For the text-containing cell, return its midpoint in [x, y] coordinate format. 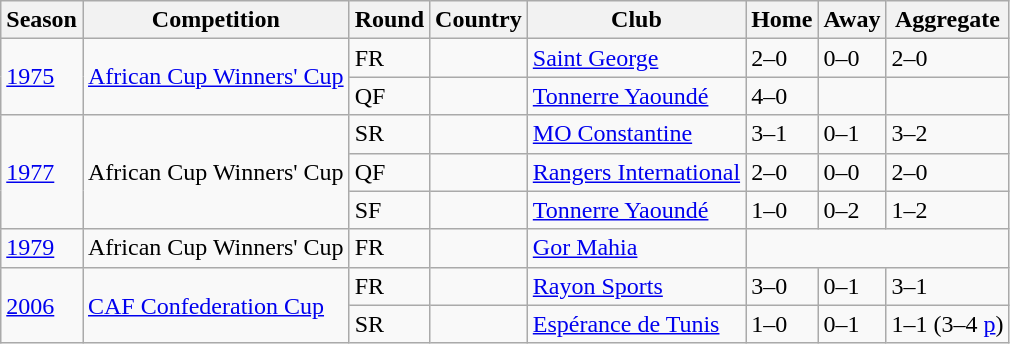
Round [389, 20]
Country [479, 20]
2006 [42, 305]
1979 [42, 248]
MO Constantine [636, 134]
CAF Confederation Cup [216, 305]
Espérance de Tunis [636, 324]
Home [782, 20]
1977 [42, 172]
3–2 [948, 134]
Competition [216, 20]
4–0 [782, 96]
Season [42, 20]
Away [852, 20]
1975 [42, 77]
1–1 (3–4 p) [948, 324]
Rayon Sports [636, 286]
Club [636, 20]
Saint George [636, 58]
SF [389, 210]
Aggregate [948, 20]
Gor Mahia [636, 248]
1–2 [948, 210]
0–2 [852, 210]
Rangers International [636, 172]
3–0 [782, 286]
